Scan for the cell matching the given text and deliver its [X, Y] coordinate at center. 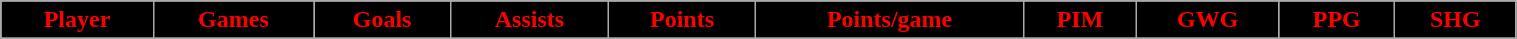
PIM [1080, 20]
Games [233, 20]
PPG [1337, 20]
Points/game [890, 20]
GWG [1208, 20]
Assists [530, 20]
Goals [382, 20]
Points [682, 20]
Player [77, 20]
SHG [1456, 20]
